Output the [x, y] coordinate of the center of the cell containing the given text.  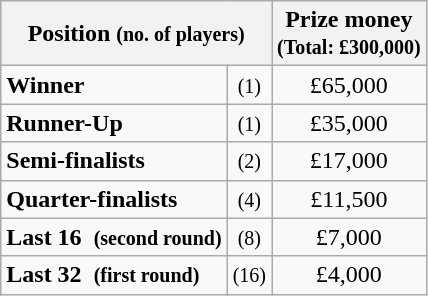
£65,000 [350, 85]
£35,000 [350, 123]
Prize money(Total: £300,000) [350, 34]
£7,000 [350, 237]
(2) [249, 161]
£11,500 [350, 199]
£4,000 [350, 275]
Last 32 (first round) [114, 275]
Semi-finalists [114, 161]
£17,000 [350, 161]
(16) [249, 275]
Runner-Up [114, 123]
Winner [114, 85]
Last 16 (second round) [114, 237]
Quarter-finalists [114, 199]
(8) [249, 237]
(4) [249, 199]
Position (no. of players) [136, 34]
